Detect which cell encompasses the target text, then output its [X, Y] center coordinate. 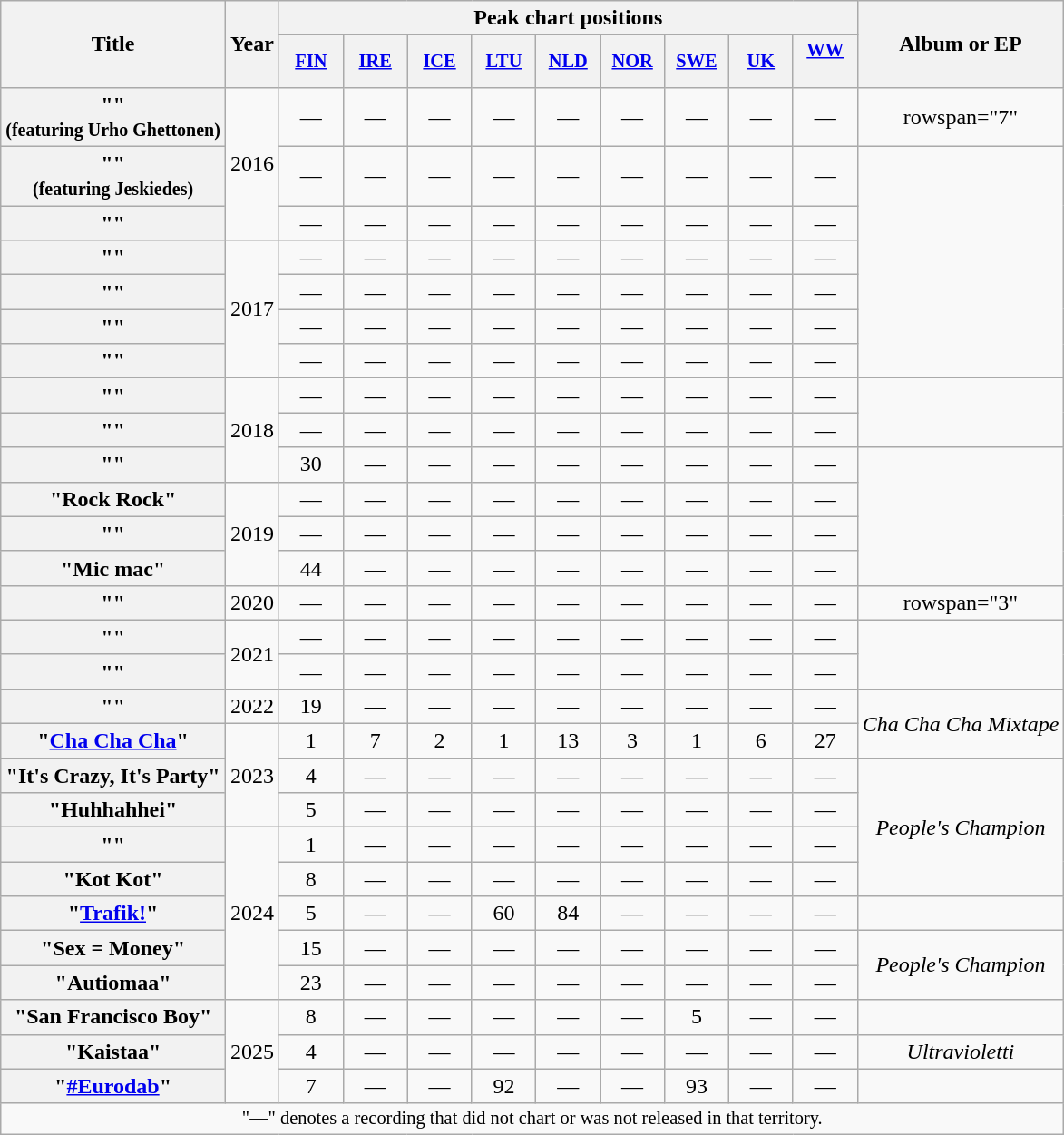
60 [504, 914]
""(featuring Urho Ghettonen) [113, 116]
"San Francisco Boy" [113, 1017]
"#Eurodab" [113, 1086]
Title [113, 44]
15 [310, 948]
6 [760, 741]
rowspan="7" [961, 116]
2020 [252, 602]
"Trafik!" [113, 914]
2 [439, 741]
2022 [252, 706]
Album or EP [961, 44]
44 [310, 568]
"Huhhahhei" [113, 810]
NOR [633, 62]
2021 [252, 654]
2019 [252, 533]
2017 [252, 309]
"Kot Kot" [113, 879]
"Sex = Money" [113, 948]
rowspan="3" [961, 602]
23 [310, 983]
WW [825, 62]
93 [697, 1086]
IRE [376, 62]
UK [760, 62]
NLD [568, 62]
"Kaistaa" [113, 1052]
30 [310, 465]
SWE [697, 62]
2016 [252, 163]
2024 [252, 914]
"Rock Rock" [113, 499]
19 [310, 706]
2023 [252, 776]
"Cha Cha Cha" [113, 741]
"Autiomaa" [113, 983]
27 [825, 741]
2018 [252, 430]
Peak chart positions [568, 18]
Year [252, 44]
84 [568, 914]
3 [633, 741]
92 [504, 1086]
""(featuring Jeskiedes) [113, 176]
Ultravioletti [961, 1052]
"—" denotes a recording that did not chart or was not released in that territory. [532, 1119]
Cha Cha Cha Mixtape [961, 723]
2025 [252, 1052]
LTU [504, 62]
13 [568, 741]
FIN [310, 62]
ICE [439, 62]
"It's Crazy, It's Party" [113, 776]
"Mic mac" [113, 568]
